Scan for the cell matching the given text and deliver its [x, y] coordinate at center. 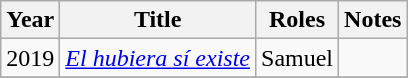
Samuel [298, 58]
Year [30, 20]
2019 [30, 58]
El hubiera sí existe [158, 58]
Roles [298, 20]
Notes [373, 20]
Title [158, 20]
